Identify which cell holds the provided text, then report its [x, y] central coordinate. 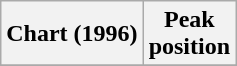
Chart (1996) [72, 34]
Peakposition [189, 34]
